Determine the [X, Y] coordinate at the center of the cell enclosing the given text.  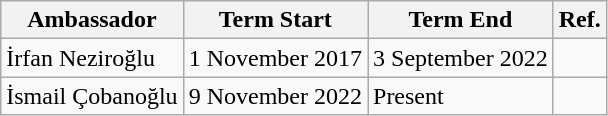
3 September 2022 [461, 58]
Term End [461, 20]
Term Start [275, 20]
İrfan Neziroğlu [92, 58]
1 November 2017 [275, 58]
Ambassador [92, 20]
Ref. [580, 20]
Present [461, 96]
9 November 2022 [275, 96]
İsmail Çobanoğlu [92, 96]
